From the cell containing the given text, extract its center point as [x, y] coordinate. 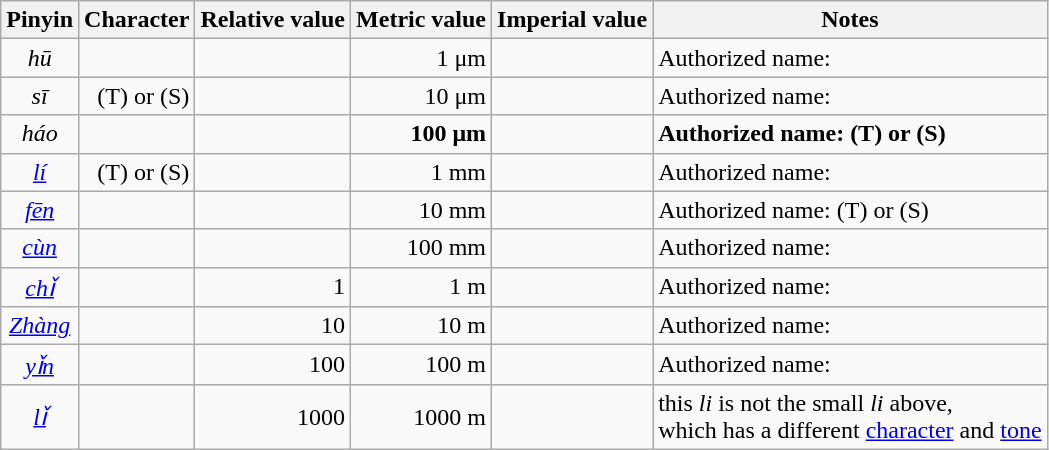
cùn [40, 248]
100 [273, 365]
1 μm [422, 58]
Metric value [422, 20]
100 m [422, 365]
háo [40, 134]
10 μm [422, 96]
1000 m [422, 416]
1000 [273, 416]
Zhàng [40, 326]
hū [40, 58]
this li is not the small li above, which has a different character and tone [850, 416]
Imperial value [572, 20]
Notes [850, 20]
lí [40, 172]
10 [273, 326]
100 μm [422, 134]
100 mm [422, 248]
Pinyin [40, 20]
Relative value [273, 20]
fēn [40, 210]
yǐn [40, 365]
Character [137, 20]
chǐ [40, 287]
lǐ [40, 416]
1 [273, 287]
sī [40, 96]
1 mm [422, 172]
1 m [422, 287]
10 mm [422, 210]
10 m [422, 326]
